Return the (x, y) coordinate for the center point of the cell that contains the specified text.  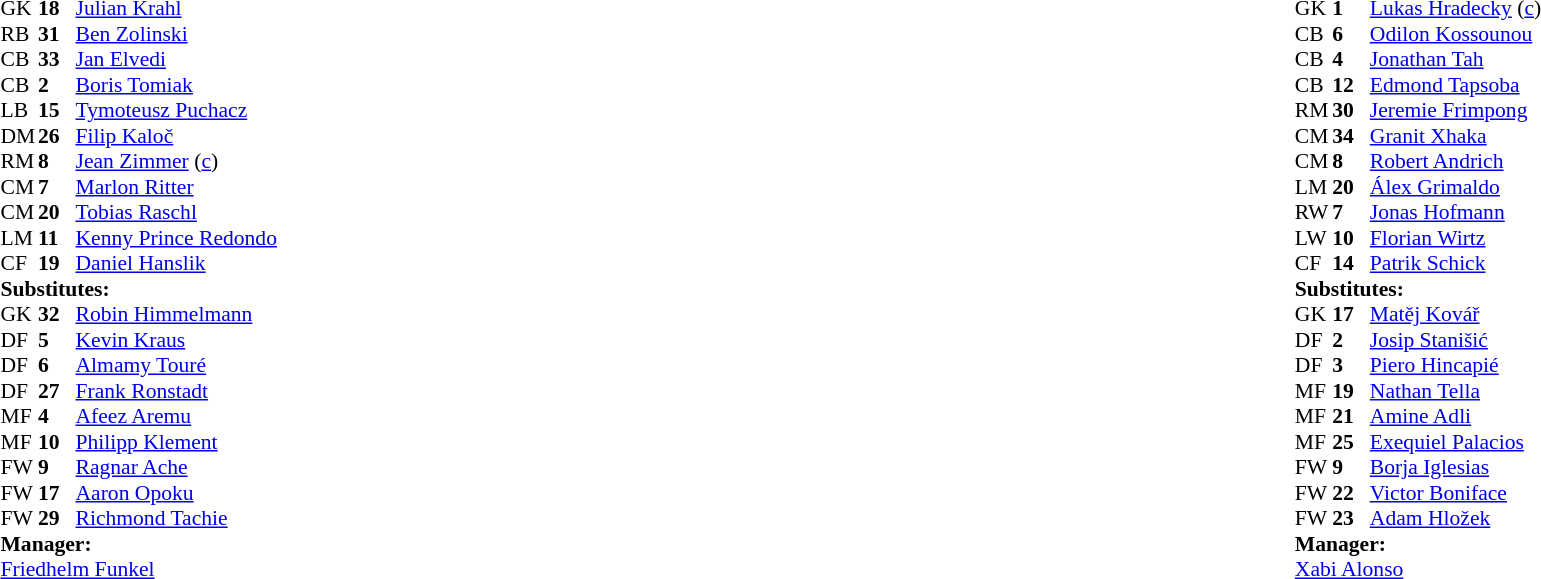
RB (19, 34)
Daniel Hanslik (176, 263)
15 (57, 111)
Florian Wirtz (1456, 238)
27 (57, 391)
Frank Ronstadt (176, 391)
3 (1351, 365)
Richmond Tachie (176, 519)
Álex Grimaldo (1456, 187)
Jonathan Tah (1456, 59)
Afeez Aremu (176, 417)
Granit Xhaka (1456, 136)
31 (57, 34)
Jan Elvedi (176, 59)
Victor Boniface (1456, 493)
Adam Hložek (1456, 519)
Ragnar Ache (176, 467)
14 (1351, 263)
Piero Hincapié (1456, 365)
33 (57, 59)
Philipp Klement (176, 442)
26 (57, 136)
Tymoteusz Puchacz (176, 111)
Matěj Kovář (1456, 315)
LB (19, 111)
21 (1351, 417)
23 (1351, 519)
22 (1351, 493)
DM (19, 136)
12 (1351, 85)
Josip Stanišić (1456, 340)
29 (57, 519)
Robert Andrich (1456, 161)
Odilon Kossounou (1456, 34)
Borja Iglesias (1456, 467)
Jeremie Frimpong (1456, 111)
Nathan Tella (1456, 391)
Kevin Kraus (176, 340)
Jonas Hofmann (1456, 213)
Jean Zimmer (c) (176, 161)
11 (57, 238)
LW (1314, 238)
Almamy Touré (176, 365)
Marlon Ritter (176, 187)
Kenny Prince Redondo (176, 238)
Patrik Schick (1456, 263)
Aaron Opoku (176, 493)
32 (57, 315)
5 (57, 340)
Robin Himmelmann (176, 315)
25 (1351, 442)
Exequiel Palacios (1456, 442)
34 (1351, 136)
RW (1314, 213)
Amine Adli (1456, 417)
Filip Kaloč (176, 136)
Edmond Tapsoba (1456, 85)
30 (1351, 111)
Tobias Raschl (176, 213)
Ben Zolinski (176, 34)
Boris Tomiak (176, 85)
